Return (x, y) of the center of cell containing provided text 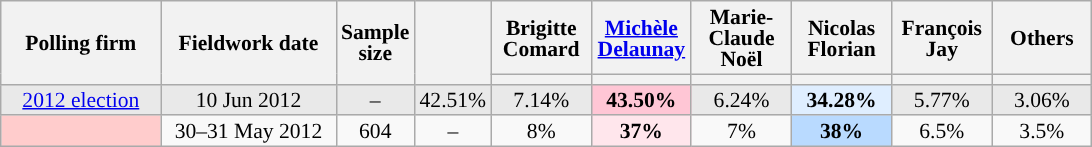
37% (641, 132)
Others (1042, 38)
38% (842, 132)
Brigitte Comard (541, 38)
10 Jun 2012 (248, 100)
604 (375, 132)
Michèle Delaunay (641, 38)
François Jay (942, 38)
6.5% (942, 132)
34.28% (842, 100)
5.77% (942, 100)
6.24% (741, 100)
Nicolas Florian (842, 38)
Polling firm (81, 42)
2012 election (81, 100)
42.51% (452, 100)
7.14% (541, 100)
43.50% (641, 100)
7% (741, 132)
3.5% (1042, 132)
8% (541, 132)
Fieldwork date (248, 42)
Marie-Claude Noël (741, 38)
30–31 May 2012 (248, 132)
Samplesize (375, 42)
3.06% (1042, 100)
